From the cell containing the given text, extract its center point as [x, y] coordinate. 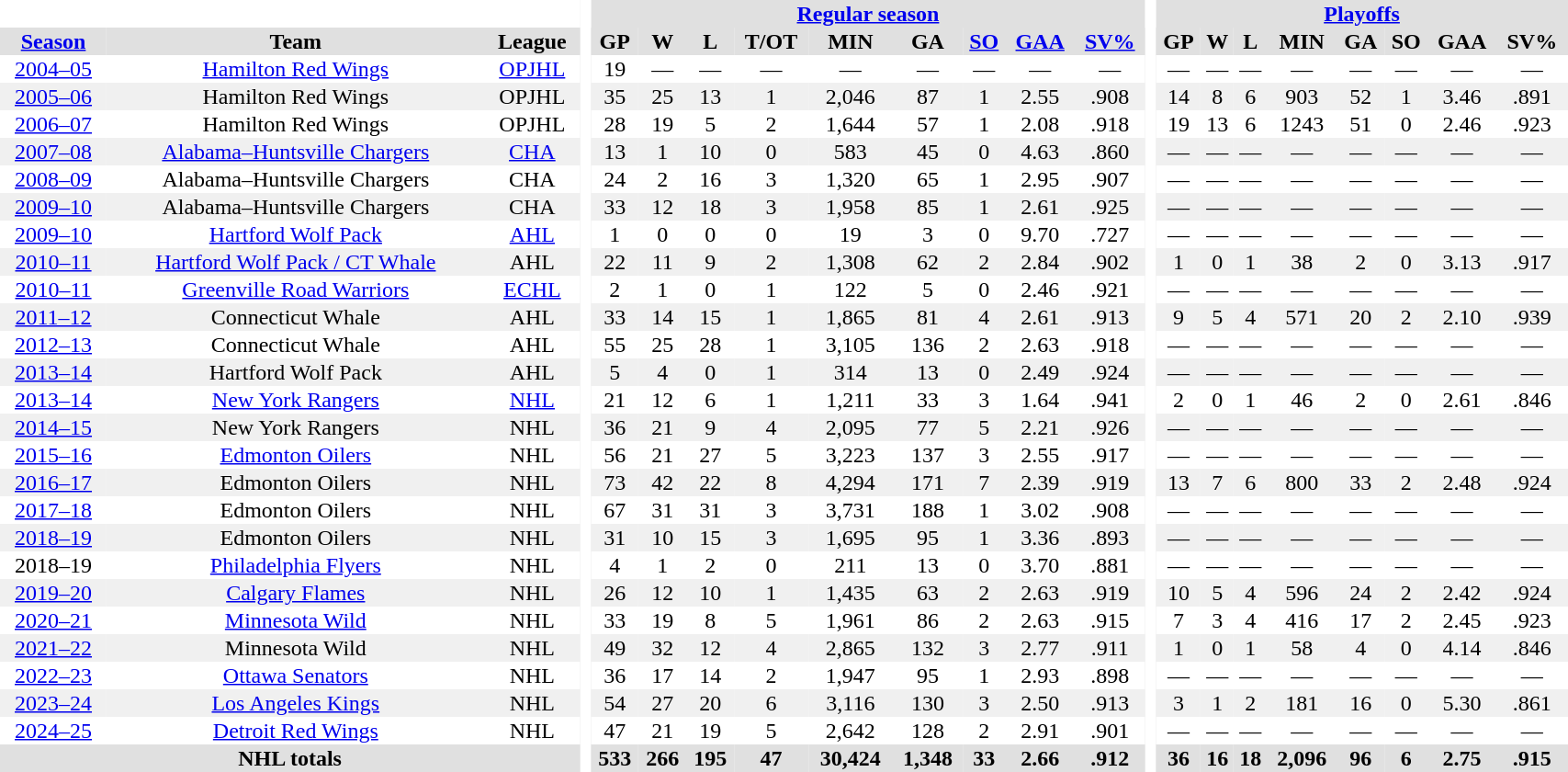
56 [615, 455]
2.21 [1040, 427]
188 [928, 510]
2,096 [1302, 758]
903 [1302, 96]
51 [1360, 124]
.911 [1110, 648]
2012–13 [53, 345]
2.93 [1040, 675]
1,961 [851, 620]
86 [928, 620]
55 [615, 345]
3.46 [1462, 96]
3,116 [851, 703]
1,947 [851, 675]
2022–23 [53, 675]
122 [851, 289]
.939 [1532, 317]
2.48 [1462, 482]
62 [928, 262]
T/OT [772, 41]
132 [928, 648]
2014–15 [53, 427]
45 [928, 152]
.907 [1110, 179]
2.77 [1040, 648]
26 [615, 593]
583 [851, 152]
1,320 [851, 179]
2.75 [1462, 758]
38 [1302, 262]
3.70 [1040, 565]
.727 [1110, 234]
211 [851, 565]
Calgary Flames [296, 593]
1,211 [851, 400]
Regular season [868, 14]
2023–24 [53, 703]
2024–25 [53, 731]
571 [1302, 317]
League [533, 41]
3.02 [1040, 510]
96 [1360, 758]
.891 [1532, 96]
ECHL [533, 289]
2,095 [851, 427]
2.39 [1040, 482]
.881 [1110, 565]
77 [928, 427]
1243 [1302, 124]
2.49 [1040, 372]
.926 [1110, 427]
800 [1302, 482]
2017–18 [53, 510]
42 [662, 482]
49 [615, 648]
Playoffs [1362, 14]
136 [928, 345]
Ottawa Senators [296, 675]
128 [928, 731]
2.91 [1040, 731]
63 [928, 593]
130 [928, 703]
.861 [1532, 703]
2.10 [1462, 317]
46 [1302, 400]
2.84 [1040, 262]
2.66 [1040, 758]
1,695 [851, 538]
5.30 [1462, 703]
32 [662, 648]
.925 [1110, 207]
4.14 [1462, 648]
.941 [1110, 400]
35 [615, 96]
2.50 [1040, 703]
.860 [1110, 152]
30,424 [851, 758]
314 [851, 372]
.893 [1110, 538]
266 [662, 758]
1,435 [851, 593]
533 [615, 758]
73 [615, 482]
181 [1302, 703]
2.42 [1462, 593]
.912 [1110, 758]
Team [296, 41]
Los Angeles Kings [296, 703]
67 [615, 510]
3,105 [851, 345]
2020–21 [53, 620]
2008–09 [53, 179]
52 [1360, 96]
85 [928, 207]
2011–12 [53, 317]
1,348 [928, 758]
596 [1302, 593]
137 [928, 455]
2.45 [1462, 620]
4.63 [1040, 152]
195 [710, 758]
2.95 [1040, 179]
Season [53, 41]
2004–05 [53, 69]
2.08 [1040, 124]
2,642 [851, 731]
1,958 [851, 207]
58 [1302, 648]
81 [928, 317]
Philadelphia Flyers [296, 565]
Hartford Wolf Pack / CT Whale [296, 262]
9.70 [1040, 234]
NHL totals [290, 758]
.901 [1110, 731]
.921 [1110, 289]
1,308 [851, 262]
.902 [1110, 262]
2015–16 [53, 455]
2007–08 [53, 152]
1,644 [851, 124]
2019–20 [53, 593]
2021–22 [53, 648]
1.64 [1040, 400]
65 [928, 179]
416 [1302, 620]
Greenville Road Warriors [296, 289]
3,223 [851, 455]
2016–17 [53, 482]
3.13 [1462, 262]
57 [928, 124]
Detroit Red Wings [296, 731]
87 [928, 96]
2005–06 [53, 96]
4,294 [851, 482]
2,865 [851, 648]
3.36 [1040, 538]
54 [615, 703]
1,865 [851, 317]
2,046 [851, 96]
2006–07 [53, 124]
11 [662, 262]
171 [928, 482]
.898 [1110, 675]
3,731 [851, 510]
